Identify which cell holds the provided text, then report its [x, y] central coordinate. 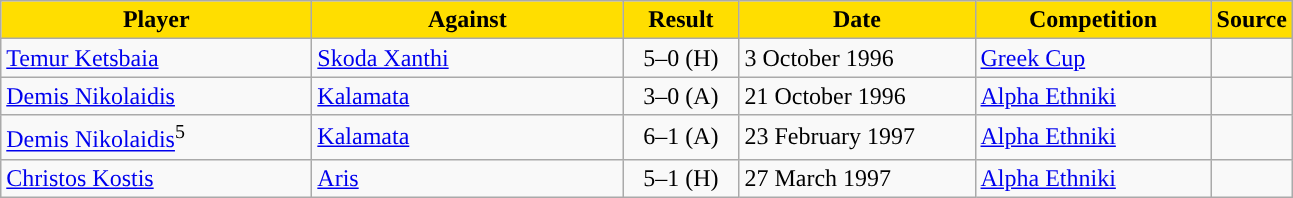
Demis Nikolaidis5 [156, 138]
Result [681, 20]
Against [468, 20]
6–1 (A) [681, 138]
Source [1252, 20]
Greek Cup [1093, 58]
5–1 (H) [681, 178]
Player [156, 20]
27 March 1997 [857, 178]
Skoda Xanthi [468, 58]
Christos Kostis [156, 178]
3–0 (A) [681, 96]
23 February 1997 [857, 138]
Aris [468, 178]
Demis Nikolaidis [156, 96]
Date [857, 20]
Temur Ketsbaia [156, 58]
5–0 (H) [681, 58]
21 October 1996 [857, 96]
3 October 1996 [857, 58]
Competition [1093, 20]
